Extract the (X, Y) coordinate from the center of the cell holding the provided text.  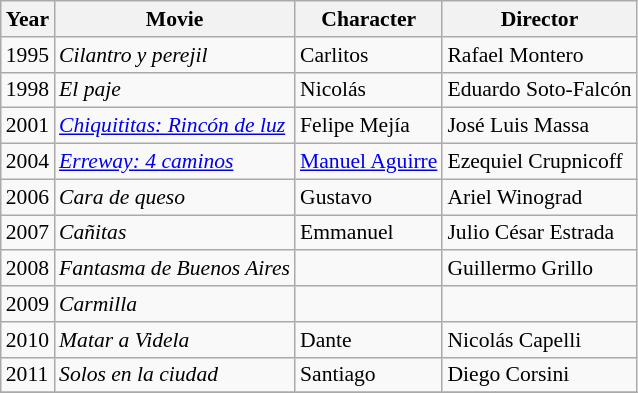
Guillermo Grillo (539, 269)
Character (368, 19)
El paje (174, 90)
Carlitos (368, 55)
2001 (28, 126)
Emmanuel (368, 233)
2007 (28, 233)
Movie (174, 19)
2011 (28, 375)
Fantasma de Buenos Aires (174, 269)
Gustavo (368, 197)
Ezequiel Crupnicoff (539, 162)
Diego Corsini (539, 375)
Chiquititas: Rincón de luz (174, 126)
2004 (28, 162)
Ariel Winograd (539, 197)
Eduardo Soto-Falcón (539, 90)
Manuel Aguirre (368, 162)
Cilantro y perejil (174, 55)
Santiago (368, 375)
2006 (28, 197)
2009 (28, 304)
Nicolás (368, 90)
Year (28, 19)
Cañitas (174, 233)
Nicolás Capelli (539, 340)
Carmilla (174, 304)
Director (539, 19)
Julio César Estrada (539, 233)
Matar a Videla (174, 340)
Cara de queso (174, 197)
José Luis Massa (539, 126)
2008 (28, 269)
1995 (28, 55)
1998 (28, 90)
Erreway: 4 caminos (174, 162)
2010 (28, 340)
Felipe Mejía (368, 126)
Dante (368, 340)
Rafael Montero (539, 55)
Solos en la ciudad (174, 375)
